Search for the cell housing the specified text and yield its (x, y) center coordinate. 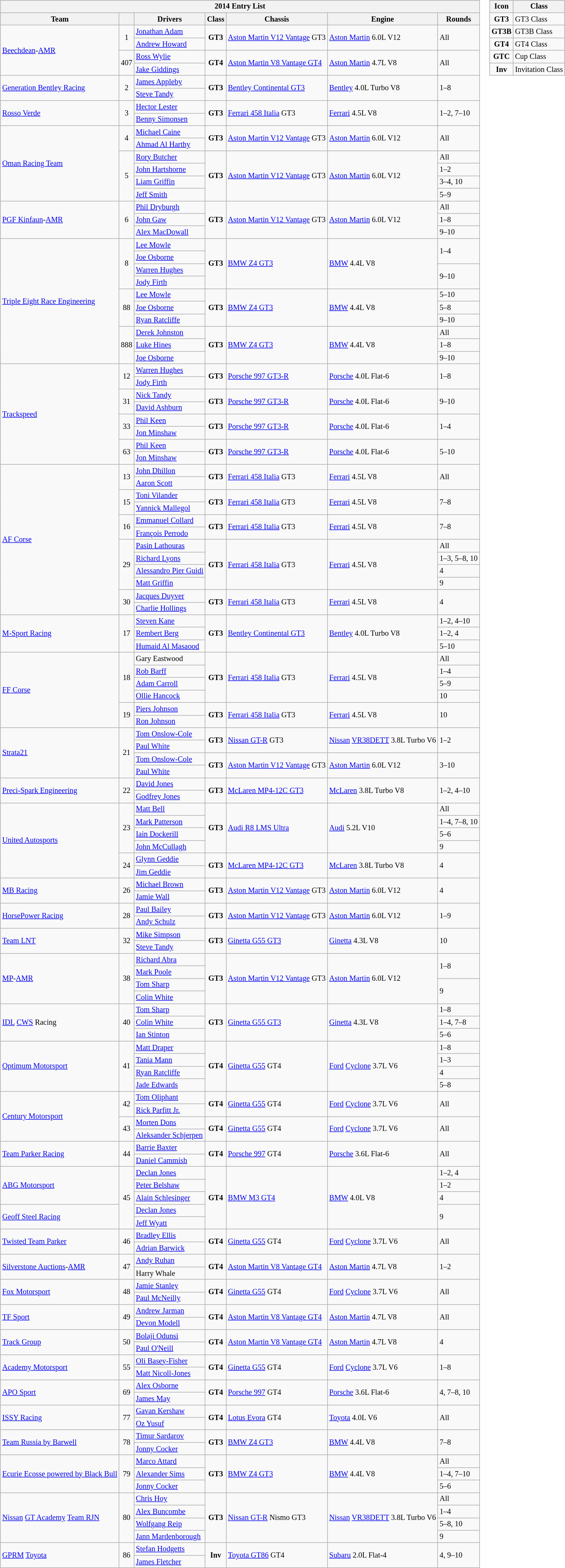
12 (127, 376)
Rick Parfitt Jr. (170, 1110)
Barrie Baxter (170, 1148)
Rembert Berg (170, 633)
15 (127, 502)
1–4, 7–8 (459, 1022)
Mike Simpson (170, 935)
Bradley Ellis (170, 1236)
Strata21 (60, 753)
Rounds (459, 19)
888 (127, 345)
Ron Johnson (170, 721)
Iain Dockerill (170, 834)
86 (127, 1555)
32 (127, 941)
21 (127, 753)
Audi R8 LMS Ultra (277, 828)
16 (127, 527)
Rob Barff (170, 671)
Matt Griffin (170, 584)
Team (60, 19)
69 (127, 1392)
Academy Motorsport (60, 1368)
Oz Yusuf (170, 1424)
Richard Lyons (170, 559)
78 (127, 1442)
19 (127, 715)
James May (170, 1398)
50 (127, 1342)
28 (127, 916)
Stefan Hodgetts (170, 1549)
6 (127, 220)
407 (127, 63)
Triple Eight Race Engineering (60, 301)
Andrew Howard (170, 44)
63 (127, 452)
79 (127, 1474)
Twisted Team Parker (60, 1242)
41 (127, 1066)
33 (127, 426)
Jim Geddie (170, 872)
Trackspeed (60, 414)
31 (127, 402)
François Perrodo (170, 533)
Glynn Geddie (170, 859)
Jann Mardenborough (170, 1537)
Toni Vilander (170, 496)
Alain Schlesinger (170, 1198)
Silverstone Auctions-AMR (60, 1267)
Chris Hoy (170, 1499)
ABG Motorsport (60, 1186)
47 (127, 1267)
Oli Basey-Fisher (170, 1361)
77 (127, 1417)
Devon Modell (170, 1324)
45 (127, 1198)
David Ashburn (170, 408)
3–4, 10 (459, 182)
GT3B Class (539, 32)
HorsePower Racing (60, 916)
Fox Motorsport (60, 1292)
United Autosports (60, 841)
IDL CWS Racing (60, 1022)
30 (127, 602)
1–4, 7–10 (459, 1474)
Alexander Sims (170, 1474)
Oman Racing Team (60, 163)
Jeff Smith (170, 195)
GPRM Toyota (60, 1555)
Team Russia by Barwell (60, 1442)
Jamie Wall (170, 897)
49 (127, 1317)
Paul McNeilly (170, 1298)
Ian Stinton (170, 1035)
38 (127, 979)
5–8, 10 (459, 1524)
James Appleby (170, 82)
2014 Entry List (240, 7)
M-Sport Racing (60, 633)
Matt Nicoll-Jones (170, 1373)
5 (127, 176)
Subaru 2.0L Flat-4 (382, 1555)
55 (127, 1368)
46 (127, 1242)
Andy Ruhan (170, 1261)
48 (127, 1292)
Ross Wylie (170, 57)
Andy Schulz (170, 922)
BMW M3 GT4 (277, 1198)
23 (127, 828)
42 (127, 1104)
MB Racing (60, 891)
Preci-Spark Engineering (60, 790)
Morten Dons (170, 1123)
29 (127, 565)
Paul O'Neill (170, 1349)
Engine (382, 19)
88 (127, 308)
Steven Kane (170, 621)
Nissan GT-R GT3 (277, 740)
Matt Bell (170, 809)
Jade Edwards (170, 1085)
MP-AMR (60, 979)
Charlie Hollings (170, 608)
2 (127, 88)
Jamie Stanley (170, 1286)
Adam Carroll (170, 684)
4, 7–8, 10 (459, 1392)
Liam Griffin (170, 182)
Alex Buncombe (170, 1511)
Jeff Wyatt (170, 1223)
APO Sport (60, 1392)
1–2, 7–10 (459, 113)
Alex MacDowall (170, 232)
David Jones (170, 784)
Audi 5.2L V10 (382, 828)
Century Motorsport (60, 1116)
Hector Lester (170, 107)
Marco Attard (170, 1461)
8 (127, 264)
Derek Johnston (170, 333)
Track Group (60, 1342)
43 (127, 1129)
Benny Simonsen (170, 120)
Nissan GT-R Nismo GT3 (277, 1518)
Mark Patterson (170, 822)
1–9 (459, 916)
Tom Oliphant (170, 1098)
Drivers (170, 19)
John Dhillon (170, 471)
Rory Butcher (170, 157)
Harry Whale (170, 1273)
Peter Belshaw (170, 1185)
80 (127, 1518)
Alex Osborne (170, 1386)
TF Sport (60, 1317)
Beechdean-AMR (60, 51)
GTC (502, 57)
Ecurie Ecosse powered by Black Bull (60, 1474)
GT4 Class (539, 44)
FF Corse (60, 690)
PGF Kinfaun-AMR (60, 220)
Alessandro Pier Guidi (170, 571)
ISSY Racing (60, 1417)
17 (127, 633)
John McCullagh (170, 847)
1 (127, 38)
Invitation Class (539, 69)
Jonathan Adam (170, 32)
Andrew Jarman (170, 1311)
Lotus Evora GT4 (277, 1417)
Optimum Motorsport (60, 1066)
Jake Giddings (170, 69)
Daniel Cammish (170, 1160)
Paul Bailey (170, 910)
Chassis (277, 19)
Godfrey Jones (170, 797)
Matt Draper (170, 1047)
22 (127, 790)
Aleksander Schjerpen (170, 1135)
26 (127, 891)
Timur Sardarov (170, 1436)
James Fletcher (170, 1562)
1–4, 7–8, 10 (459, 822)
Luke Hines (170, 345)
44 (127, 1154)
Tania Mann (170, 1060)
1–3 (459, 1060)
18 (127, 677)
Phil Dryburgh (170, 207)
Wolfgang Reip (170, 1524)
Michael Brown (170, 885)
3–10 (459, 765)
13 (127, 477)
Aaron Scott (170, 483)
Richard Abra (170, 960)
BMW 4.0L V8 (382, 1198)
Geoff Steel Racing (60, 1217)
24 (127, 865)
40 (127, 1022)
Gavan Kershaw (170, 1411)
Humaid Al Masaood (170, 646)
Adrian Barwick (170, 1248)
Generation Bentley Racing (60, 88)
Ahmad Al Harthy (170, 145)
Bolaji Odunsi (170, 1336)
Gary Eastwood (170, 659)
Team LNT (60, 941)
Nissan GT Academy Team RJN (60, 1518)
John Hartshorne (170, 170)
Team Parker Racing (60, 1154)
Jacques Duyver (170, 596)
Emmanuel Collard (170, 521)
Nick Tandy (170, 395)
Toyota 4.0L V6 (382, 1417)
GT3B (502, 32)
John Gaw (170, 220)
Michael Caine (170, 132)
Toyota GT86 GT4 (277, 1555)
4, 9–10 (459, 1555)
Ollie Hancock (170, 696)
GT3 Class (539, 19)
3 (127, 113)
Mark Poole (170, 972)
Pasin Lathouras (170, 546)
Icon (502, 7)
Piers Johnson (170, 709)
Rosso Verde (60, 113)
AF Corse (60, 540)
Cup Class (539, 57)
1–3, 5–8, 10 (459, 559)
Yannick Mallegol (170, 508)
